Extract the (x, y) coordinate from the center of the cell holding the provided text.  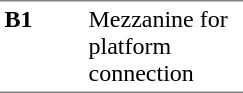
B1 (42, 46)
Mezzanine for platform connection (164, 46)
